Identify which cell holds the provided text, then report its (x, y) central coordinate. 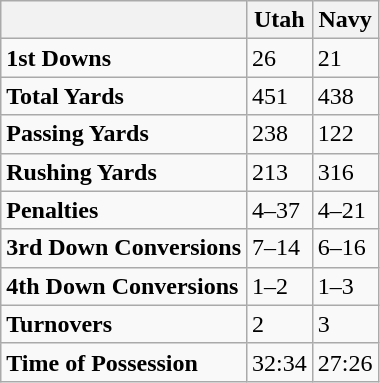
2 (280, 324)
Passing Yards (124, 134)
Turnovers (124, 324)
1–3 (345, 286)
Total Yards (124, 96)
4–37 (280, 210)
1st Downs (124, 58)
7–14 (280, 248)
Utah (280, 20)
4–21 (345, 210)
4th Down Conversions (124, 286)
27:26 (345, 362)
438 (345, 96)
Penalties (124, 210)
Rushing Yards (124, 172)
6–16 (345, 248)
451 (280, 96)
32:34 (280, 362)
26 (280, 58)
316 (345, 172)
238 (280, 134)
213 (280, 172)
3 (345, 324)
122 (345, 134)
Time of Possession (124, 362)
3rd Down Conversions (124, 248)
1–2 (280, 286)
21 (345, 58)
Navy (345, 20)
